Determine the [x, y] coordinate at the center of the cell enclosing the given text.  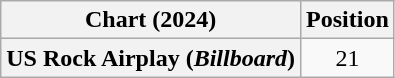
21 [348, 58]
Position [348, 20]
Chart (2024) [151, 20]
US Rock Airplay (Billboard) [151, 58]
